Detect which cell encompasses the target text, then output its (x, y) center coordinate. 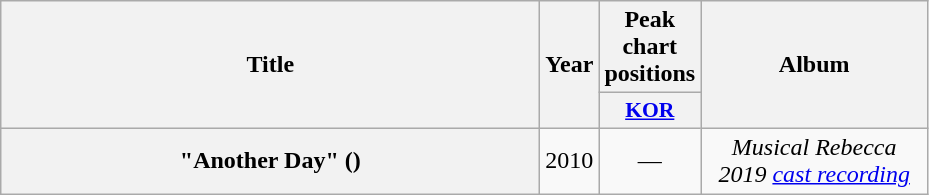
"Another Day" () (270, 160)
KOR (650, 111)
— (650, 160)
2010 (570, 160)
Musical Rebecca 2019 cast recording (814, 160)
Album (814, 65)
Peak chart positions (650, 47)
Year (570, 65)
Title (270, 65)
